Return the (x, y) coordinate for the center point of the cell that contains the specified text.  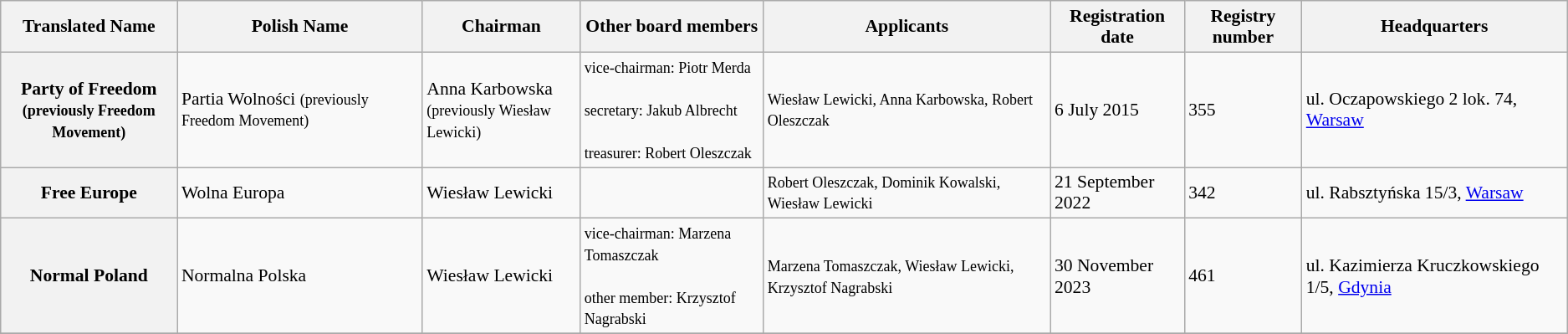
Partia Wolności (previously Freedom Movement) (299, 110)
Wolna Europa (299, 193)
Marzena Tomaszczak, Wiesław Lewicki, Krzysztof Nagrabski (907, 276)
Registration date (1117, 27)
ul. Rabsztyńska 15/3, Warsaw (1435, 193)
Headquarters (1435, 27)
30 November 2023 (1117, 276)
Normal Poland (89, 276)
ul. Kazimierza Kruczkowskiego 1/5, Gdynia (1435, 276)
Polish Name (299, 27)
Chairman (501, 27)
Normalna Polska (299, 276)
Other board members (672, 27)
Wiesław Lewicki, Anna Karbowska, Robert Oleszczak (907, 110)
ul. Oczapowskiego 2 lok. 74, Warsaw (1435, 110)
Translated Name (89, 27)
Party of Freedom(previously Freedom Movement) (89, 110)
Anna Karbowska(previously Wiesław Lewicki) (501, 110)
355 (1243, 110)
21 September 2022 (1117, 193)
342 (1243, 193)
Registry number (1243, 27)
Free Europe (89, 193)
vice-chairman: Piotr Merdasecretary: Jakub Albrechttreasurer: Robert Oleszczak (672, 110)
Applicants (907, 27)
vice-chairman: Marzena Tomaszczakother member: Krzysztof Nagrabski (672, 276)
Robert Oleszczak, Dominik Kowalski, Wiesław Lewicki (907, 193)
461 (1243, 276)
6 July 2015 (1117, 110)
